Find where the given text appears and provide that cell's center as (x, y) coordinate. 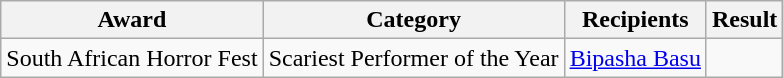
South African Horror Fest (132, 58)
Award (132, 20)
Bipasha Basu (635, 58)
Category (414, 20)
Recipients (635, 20)
Result (744, 20)
Scariest Performer of the Year (414, 58)
